Provide the (x, y) coordinate of the cell's center where the given text is located.  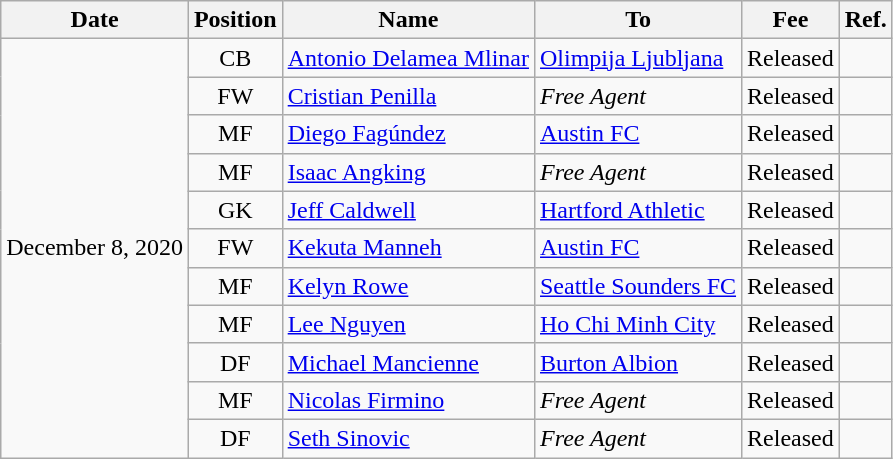
Kelyn Rowe (408, 286)
Hartford Athletic (638, 210)
Isaac Angking (408, 172)
Seattle Sounders FC (638, 286)
Diego Fagúndez (408, 134)
Date (95, 20)
Nicolas Firmino (408, 400)
Ref. (866, 20)
Jeff Caldwell (408, 210)
Burton Albion (638, 362)
Position (235, 20)
Cristian Penilla (408, 96)
GK (235, 210)
Antonio Delamea Mlinar (408, 58)
Ho Chi Minh City (638, 324)
Lee Nguyen (408, 324)
Olimpija Ljubljana (638, 58)
To (638, 20)
Name (408, 20)
Kekuta Manneh (408, 248)
CB (235, 58)
Seth Sinovic (408, 438)
Fee (791, 20)
December 8, 2020 (95, 248)
Michael Mancienne (408, 362)
